Return the [X, Y] coordinate for the center point of the cell that contains the specified text.  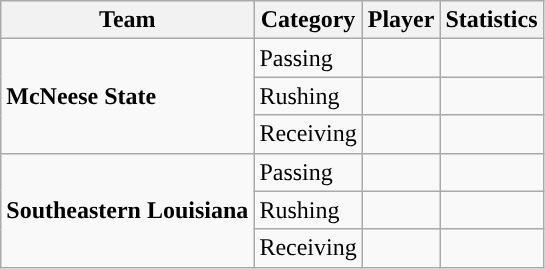
Southeastern Louisiana [128, 210]
Team [128, 20]
Category [308, 20]
Player [401, 20]
Statistics [492, 20]
McNeese State [128, 96]
